Return (x, y) of the center of cell containing provided text 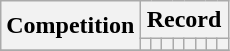
Competition (70, 26)
Record (184, 20)
